From the cell containing the given text, extract its center point as (x, y) coordinate. 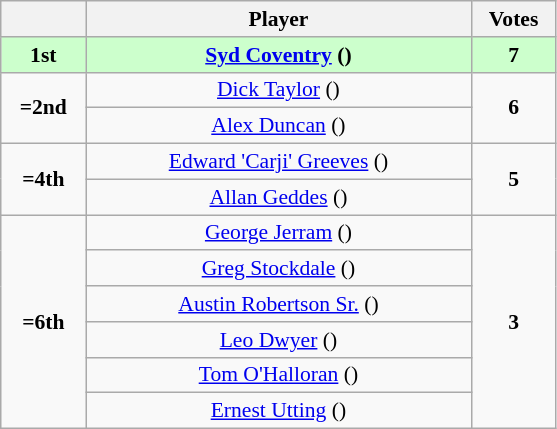
Dick Taylor () (278, 90)
Votes (514, 19)
Greg Stockdale () (278, 269)
Player (278, 19)
1st (44, 55)
3 (514, 322)
Alex Duncan () (278, 126)
George Jerram () (278, 233)
Tom O'Halloran () (278, 375)
Ernest Utting () (278, 411)
=2nd (44, 108)
Edward 'Carji' Greeves () (278, 162)
5 (514, 180)
7 (514, 55)
6 (514, 108)
Allan Geddes () (278, 197)
Austin Robertson Sr. () (278, 304)
=6th (44, 322)
Leo Dwyer () (278, 340)
=4th (44, 180)
Syd Coventry () (278, 55)
